Return (X, Y) of the center of cell containing provided text 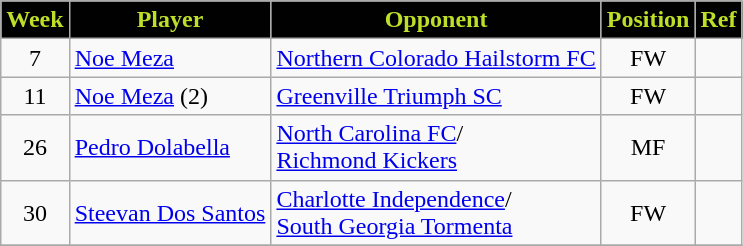
Greenville Triumph SC (436, 96)
MF (648, 148)
Noe Meza (170, 58)
Steevan Dos Santos (170, 212)
Noe Meza (2) (170, 96)
Pedro Dolabella (170, 148)
26 (35, 148)
Opponent (436, 20)
11 (35, 96)
North Carolina FC/Richmond Kickers (436, 148)
Ref (718, 20)
Player (170, 20)
Week (35, 20)
7 (35, 58)
Charlotte Independence/South Georgia Tormenta (436, 212)
30 (35, 212)
Position (648, 20)
Northern Colorado Hailstorm FC (436, 58)
